Determine the [x, y] coordinate at the center of the cell enclosing the given text.  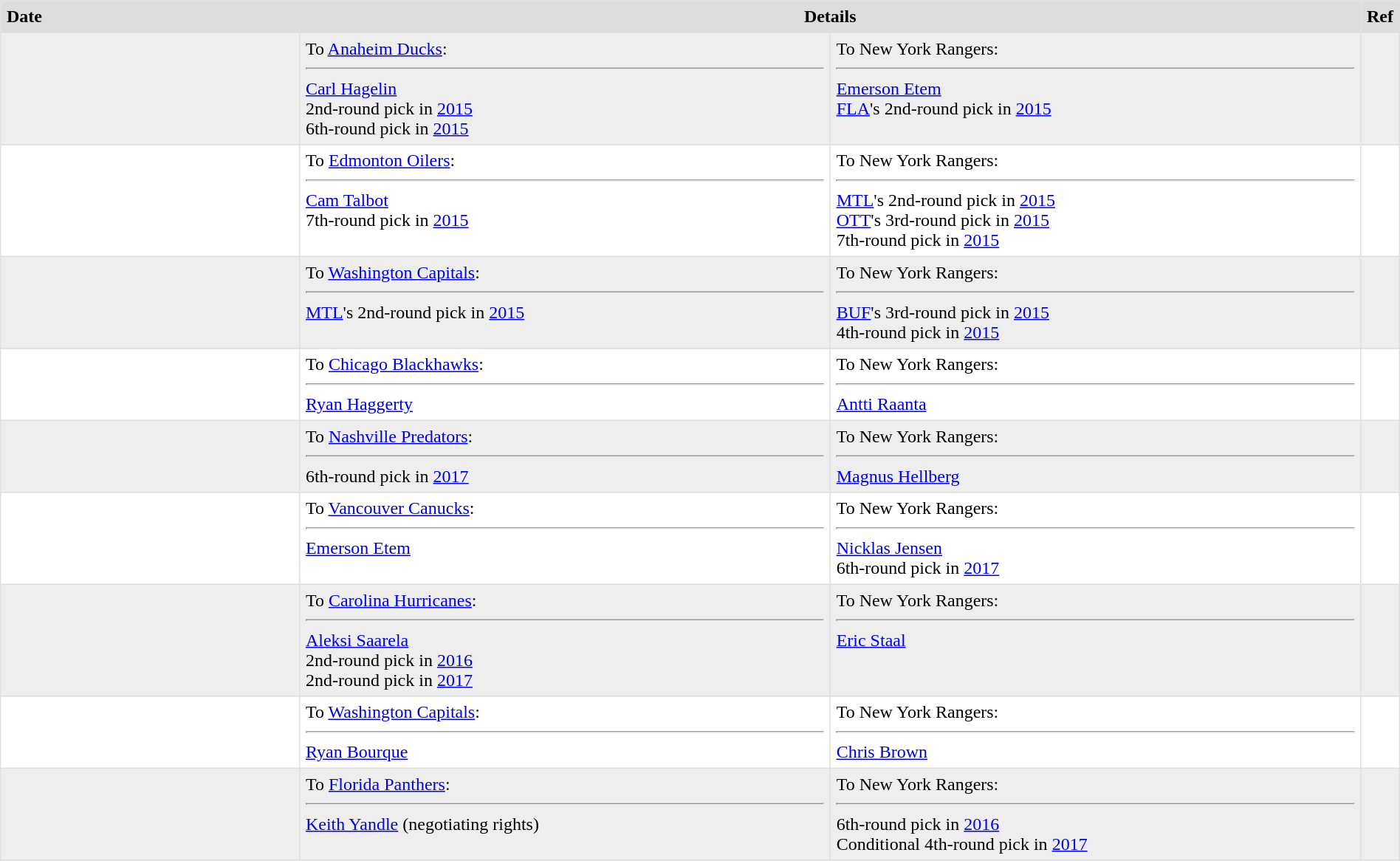
To New York Rangers:MTL's 2nd-round pick in 2015OTT's 3rd-round pick in 20157th-round pick in 2015 [1095, 201]
To New York Rangers:Antti Raanta [1095, 385]
To New York Rangers:6th-round pick in 2016Conditional 4th-round pick in 2017 [1095, 814]
To Anaheim Ducks:Carl Hagelin2nd-round pick in 20156th-round pick in 2015 [566, 89]
To New York Rangers:Emerson EtemFLA's 2nd-round pick in 2015 [1095, 89]
To New York Rangers:Chris Brown [1095, 733]
To New York Rangers:Eric Staal [1095, 640]
Details [830, 17]
To Nashville Predators:6th-round pick in 2017 [566, 456]
To Chicago Blackhawks:Ryan Haggerty [566, 385]
To Vancouver Canucks:Emerson Etem [566, 538]
Date [151, 17]
To Edmonton Oilers:Cam Talbot7th-round pick in 2015 [566, 201]
To Florida Panthers:Keith Yandle (negotiating rights) [566, 814]
To New York Rangers:Magnus Hellberg [1095, 456]
To New York Rangers:BUF's 3rd-round pick in 20154th-round pick in 2015 [1095, 302]
To Washington Capitals:MTL's 2nd-round pick in 2015 [566, 302]
To New York Rangers:Nicklas Jensen6th-round pick in 2017 [1095, 538]
To Carolina Hurricanes:Aleksi Saarela2nd-round pick in 20162nd-round pick in 2017 [566, 640]
To Washington Capitals:Ryan Bourque [566, 733]
Ref [1380, 17]
